Detect which cell encompasses the target text, then output its [X, Y] center coordinate. 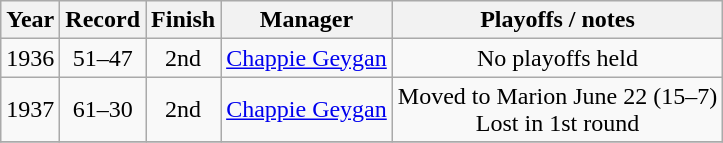
No playoffs held [557, 58]
1936 [30, 58]
Record [103, 20]
Moved to Marion June 22 (15–7)Lost in 1st round [557, 110]
Finish [184, 20]
51–47 [103, 58]
Playoffs / notes [557, 20]
Manager [307, 20]
1937 [30, 110]
Year [30, 20]
61–30 [103, 110]
